Search for the cell housing the specified text and yield its [x, y] center coordinate. 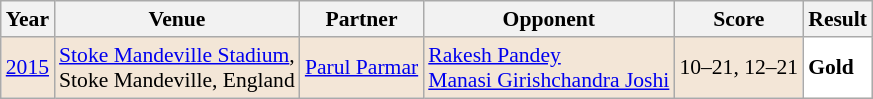
Parul Parmar [362, 68]
Score [738, 19]
Stoke Mandeville Stadium,Stoke Mandeville, England [177, 68]
Year [28, 19]
Opponent [548, 19]
Result [838, 19]
2015 [28, 68]
Partner [362, 19]
Rakesh Pandey Manasi Girishchandra Joshi [548, 68]
10–21, 12–21 [738, 68]
Gold [838, 68]
Venue [177, 19]
